Locate the cell with the specified text and output its [x, y] center coordinate. 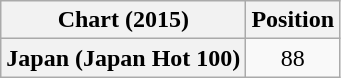
Chart (2015) [124, 20]
Position [293, 20]
88 [293, 58]
Japan (Japan Hot 100) [124, 58]
